Pinpoint the cell where the given text exists, returning its [X, Y] midpoint coordinate. 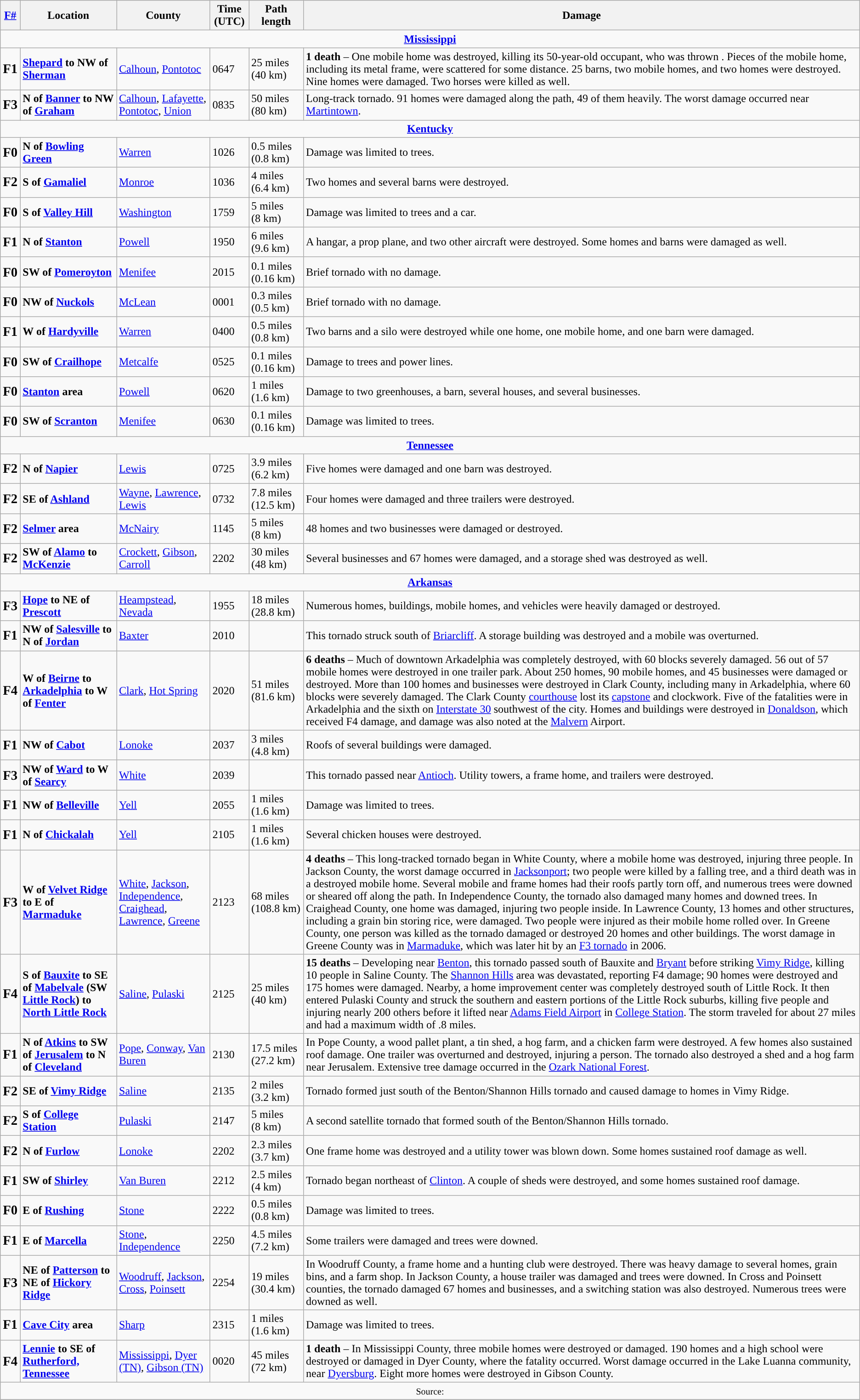
McNairy [164, 528]
N of Napier [68, 469]
S of Gamaliel [68, 182]
White, Jackson, Independence, Craighead, Lawrence, Greene [164, 902]
2.3 miles (3.7 km) [277, 1151]
Selmer area [68, 528]
SW of Alamo to McKenzie [68, 559]
0732 [230, 499]
Stone [164, 1210]
1036 [230, 182]
Mississippi [430, 39]
0620 [230, 391]
A second satellite tornado that formed south of the Benton/Shannon Hills tornado. [582, 1121]
Path length [277, 16]
Pope, Conway, Van Buren [164, 1055]
NW of Belleville [68, 805]
2212 [230, 1181]
W of Beirne to Arkadelphia to W of Fenter [68, 690]
Calhoun, Pontotoc [164, 69]
2037 [230, 745]
Mississippi, Dyer (TN), Gibson (TN) [164, 1361]
Clark, Hot Spring [164, 690]
Roofs of several buildings were damaged. [582, 745]
0001 [230, 301]
2130 [230, 1055]
Woodruff, Jackson, Cross, Poinsett [164, 1283]
Arkansas [430, 582]
White [164, 775]
Baxter [164, 636]
Lewis [164, 469]
0835 [230, 105]
NW of Salesville to N of Jordan [68, 636]
SE of Ashland [68, 499]
Two barns and a silo were destroyed while one home, one mobile home, and one barn were damaged. [582, 332]
50 miles (80 km) [277, 105]
Tennessee [430, 445]
N of Atkins to SW of Jerusalem to N of Cleveland [68, 1055]
Several chicken houses were destroyed. [582, 834]
Heampstead, Nevada [164, 606]
3.9 miles (6.2 km) [277, 469]
S of College Station [68, 1121]
E of Marcella [68, 1241]
S of Valley Hill [68, 212]
Several businesses and 67 homes were damaged, and a storage shed was destroyed as well. [582, 559]
3 miles (4.8 km) [277, 745]
NW of Cabot [68, 745]
Damage to trees and power lines. [582, 361]
Cave City area [68, 1325]
18 miles (28.8 km) [277, 606]
Saline, Pulaski [164, 994]
0525 [230, 361]
Two homes and several barns were destroyed. [582, 182]
Shepard to NW of Sherman [68, 69]
0647 [230, 69]
Monroe [164, 182]
Damage was limited to trees and a car. [582, 212]
19 miles (30.4 km) [277, 1283]
One frame home was destroyed and a utility tower was blown down. Some homes sustained roof damage as well. [582, 1151]
NW of Nuckols [68, 301]
Van Buren [164, 1181]
SW of Pomeroyton [68, 272]
Saline [164, 1091]
0725 [230, 469]
1955 [230, 606]
0.3 miles (0.5 km) [277, 301]
Location [68, 16]
Tornado began northeast of Clinton. A couple of sheds were destroyed, and some homes sustained roof damage. [582, 1181]
S of Bauxite to SE of Mabelvale (SW Little Rock) to North Little Rock [68, 994]
Stanton area [68, 391]
W of Velvet Ridge to E of Marmaduke [68, 902]
48 homes and two businesses were damaged or destroyed. [582, 528]
Metcalfe [164, 361]
Numerous homes, buildings, mobile homes, and vehicles were heavily damaged or destroyed. [582, 606]
0630 [230, 422]
E of Rushing [68, 1210]
Damage to two greenhouses, a barn, several houses, and several businesses. [582, 391]
2254 [230, 1283]
2 miles (3.2 km) [277, 1091]
0020 [230, 1361]
4.5 miles (7.2 km) [277, 1241]
51 miles (81.6 km) [277, 690]
Tornado formed just south of the Benton/Shannon Hills tornado and caused damage to homes in Vimy Ridge. [582, 1091]
SW of Scranton [68, 422]
County [164, 16]
Sharp [164, 1325]
W of Hardyville [68, 332]
NW of Ward to W of Searcy [68, 775]
7.8 miles (12.5 km) [277, 499]
2147 [230, 1121]
Hope to NE of Prescott [68, 606]
Stone, Independence [164, 1241]
2135 [230, 1091]
Kentucky [430, 129]
Crockett, Gibson, Carroll [164, 559]
2125 [230, 994]
Pulaski [164, 1121]
SW of Shirley [68, 1181]
2055 [230, 805]
N of Bowling Green [68, 153]
Long-track tornado. 91 homes were damaged along the path, 49 of them heavily. The worst damage occurred near Martintown. [582, 105]
F# [10, 16]
McLean [164, 301]
Washington [164, 212]
4 miles (6.4 km) [277, 182]
0400 [230, 332]
1145 [230, 528]
This tornado struck south of Briarcliff. A storage building was destroyed and a mobile was overturned. [582, 636]
45 miles (72 km) [277, 1361]
N of Stanton [68, 242]
Four homes were damaged and three trailers were destroyed. [582, 499]
2010 [230, 636]
N of Banner to NW of Graham [68, 105]
2015 [230, 272]
17.5 miles (27.2 km) [277, 1055]
1759 [230, 212]
2250 [230, 1241]
2020 [230, 690]
1026 [230, 153]
Calhoun, Lafayette, Pontotoc, Union [164, 105]
SW of Crailhope [68, 361]
2315 [230, 1325]
Wayne, Lawrence, Lewis [164, 499]
2105 [230, 834]
2039 [230, 775]
2222 [230, 1210]
This tornado passed near Antioch. Utility towers, a frame home, and trailers were destroyed. [582, 775]
Five homes were damaged and one barn was destroyed. [582, 469]
NE of Patterson to NE of Hickory Ridge [68, 1283]
Damage [582, 16]
Time (UTC) [230, 16]
Source: [430, 1391]
A hangar, a prop plane, and two other aircraft were destroyed. Some homes and barns were damaged as well. [582, 242]
SE of Vimy Ridge [68, 1091]
Lennie to SE of Rutherford, Tennessee [68, 1361]
N of Furlow [68, 1151]
Some trailers were damaged and trees were downed. [582, 1241]
6 miles (9.6 km) [277, 242]
30 miles (48 km) [277, 559]
1950 [230, 242]
2123 [230, 902]
N of Chickalah [68, 834]
68 miles (108.8 km) [277, 902]
2.5 miles (4 km) [277, 1181]
